From the cell containing the given text, extract its center point as [x, y] coordinate. 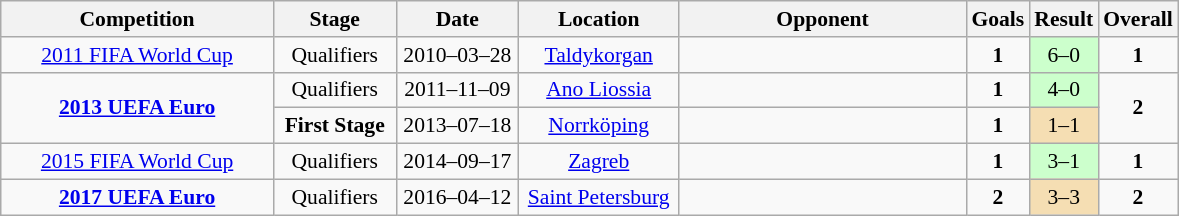
Zagreb [599, 162]
2011 FIFA World Cup [138, 55]
Saint Petersburg [599, 197]
Stage [334, 19]
3–3 [1064, 197]
2013 UEFA Euro [138, 108]
1–1 [1064, 126]
2016–04–12 [458, 197]
2015 FIFA World Cup [138, 162]
6–0 [1064, 55]
Opponent [823, 19]
Overall [1138, 19]
Competition [138, 19]
Norrköping [599, 126]
First Stage [334, 126]
Result [1064, 19]
2017 UEFA Euro [138, 197]
3–1 [1064, 162]
2013–07–18 [458, 126]
Ano Liossia [599, 90]
2014–09–17 [458, 162]
Date [458, 19]
4–0 [1064, 90]
2010–03–28 [458, 55]
Goals [998, 19]
2011–11–09 [458, 90]
Taldykorgan [599, 55]
Location [599, 19]
